Provide the (x, y) coordinate of the cell's center where the given text is located.  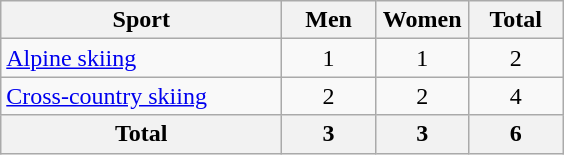
Sport (142, 20)
4 (516, 96)
Cross-country skiing (142, 96)
6 (516, 134)
Women (422, 20)
Men (329, 20)
Alpine skiing (142, 58)
